Extract the (X, Y) coordinate from the center of the cell holding the provided text.  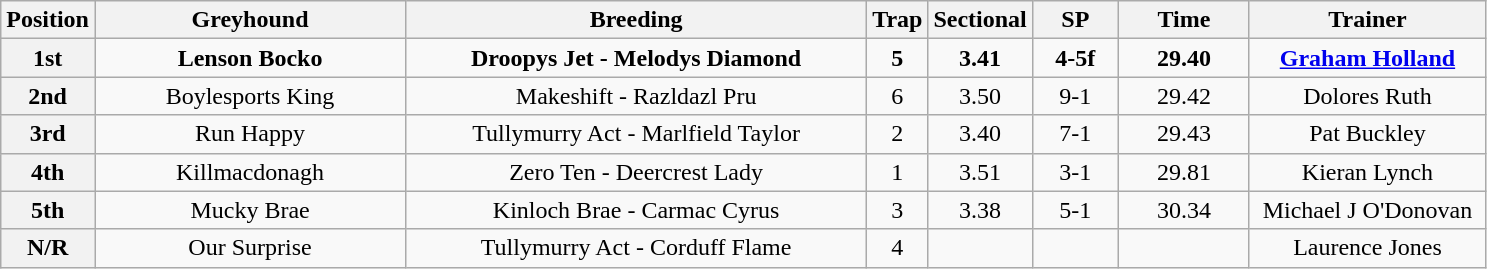
Our Surprise (250, 248)
5th (48, 210)
29.42 (1184, 96)
3.51 (980, 172)
Sectional (980, 20)
Zero Ten - Deercrest Lady (636, 172)
Lenson Bocko (250, 58)
3.41 (980, 58)
4 (898, 248)
Droopys Jet - Melodys Diamond (636, 58)
Graham Holland (1367, 58)
Michael J O'Donovan (1367, 210)
Position (48, 20)
1 (898, 172)
5 (898, 58)
N/R (48, 248)
3.50 (980, 96)
29.81 (1184, 172)
Kieran Lynch (1367, 172)
6 (898, 96)
Time (1184, 20)
29.40 (1184, 58)
9-1 (1075, 96)
Trap (898, 20)
Makeshift - Razldazl Pru (636, 96)
Trainer (1367, 20)
Mucky Brae (250, 210)
2 (898, 134)
SP (1075, 20)
5-1 (1075, 210)
Tullymurry Act - Corduff Flame (636, 248)
3-1 (1075, 172)
3rd (48, 134)
4-5f (1075, 58)
Laurence Jones (1367, 248)
Pat Buckley (1367, 134)
Killmacdonagh (250, 172)
2nd (48, 96)
Breeding (636, 20)
Greyhound (250, 20)
Dolores Ruth (1367, 96)
4th (48, 172)
30.34 (1184, 210)
3.38 (980, 210)
1st (48, 58)
3.40 (980, 134)
29.43 (1184, 134)
Run Happy (250, 134)
Boylesports King (250, 96)
3 (898, 210)
7-1 (1075, 134)
Kinloch Brae - Carmac Cyrus (636, 210)
Tullymurry Act - Marlfield Taylor (636, 134)
